For the text-containing cell, return its midpoint in [X, Y] coordinate format. 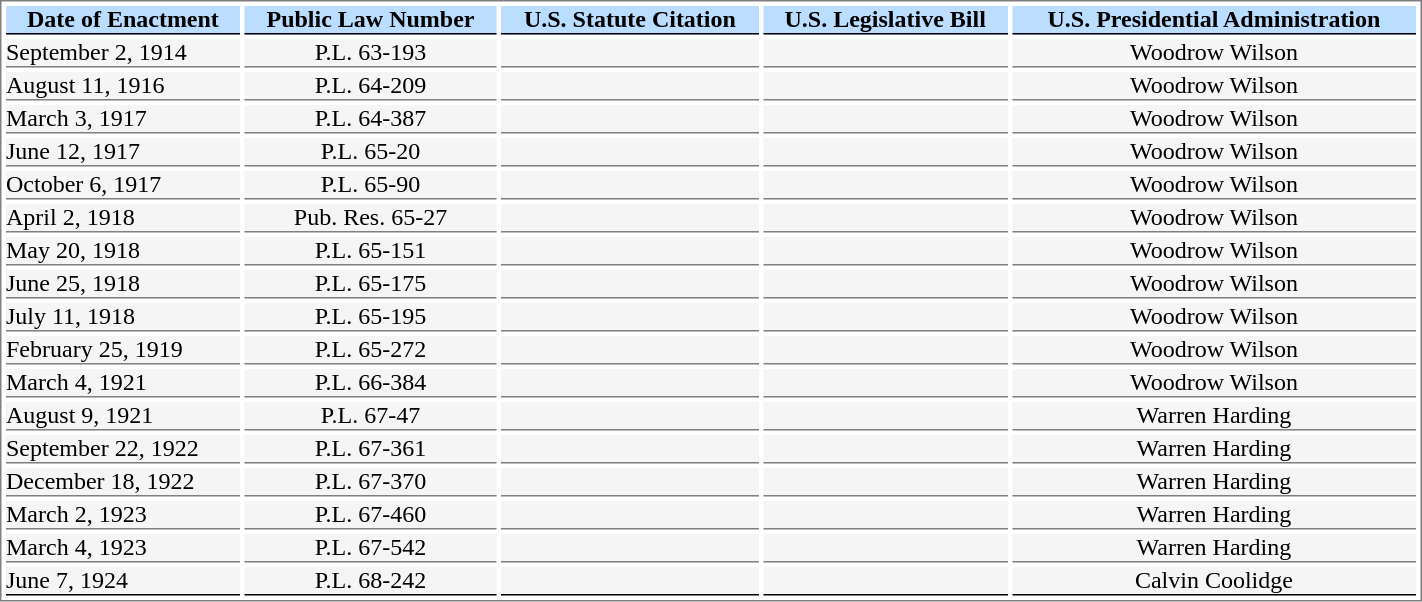
U.S. Legislative Bill [885, 20]
Public Law Number [370, 20]
P.L. 65-90 [370, 185]
September 2, 1914 [123, 53]
P.L. 67-361 [370, 449]
July 11, 1918 [123, 317]
March 3, 1917 [123, 119]
P.L. 65-175 [370, 284]
April 2, 1918 [123, 218]
June 12, 1917 [123, 152]
P.L. 67-370 [370, 482]
P.L. 64-387 [370, 119]
August 9, 1921 [123, 416]
August 11, 1916 [123, 86]
June 7, 1924 [123, 581]
June 25, 1918 [123, 284]
P.L. 68-242 [370, 581]
P.L. 65-272 [370, 350]
May 20, 1918 [123, 251]
March 2, 1923 [123, 515]
U.S. Statute Citation [630, 20]
February 25, 1919 [123, 350]
P.L. 65-195 [370, 317]
P.L. 65-151 [370, 251]
December 18, 1922 [123, 482]
P.L. 67-460 [370, 515]
P.L. 67-542 [370, 548]
October 6, 1917 [123, 185]
P.L. 67-47 [370, 416]
P.L. 65-20 [370, 152]
U.S. Presidential Administration [1214, 20]
P.L. 64-209 [370, 86]
September 22, 1922 [123, 449]
P.L. 66-384 [370, 383]
Date of Enactment [123, 20]
March 4, 1921 [123, 383]
Pub. Res. 65-27 [370, 218]
Calvin Coolidge [1214, 581]
March 4, 1923 [123, 548]
P.L. 63-193 [370, 53]
